Return the (X, Y) coordinate for the center point of the cell that contains the specified text.  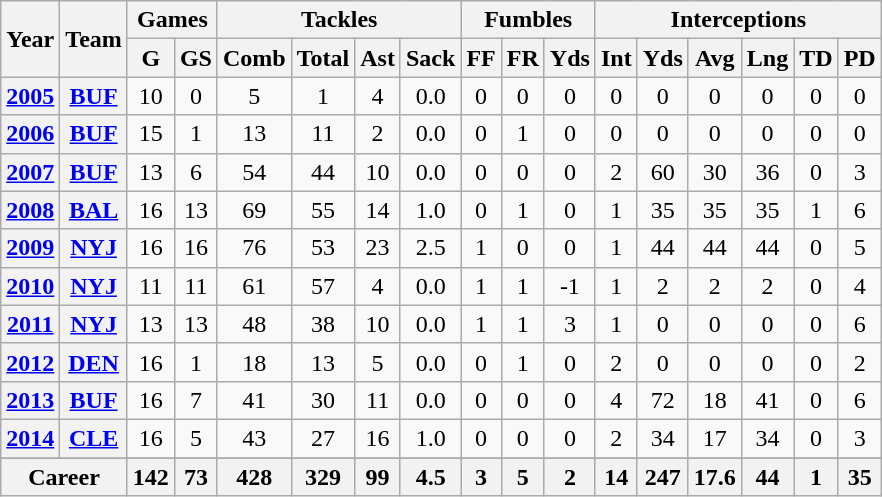
69 (254, 210)
FR (522, 58)
247 (662, 477)
4.5 (430, 477)
Fumbles (528, 20)
Lng (767, 58)
-1 (570, 286)
7 (196, 400)
329 (323, 477)
2013 (30, 400)
60 (662, 172)
Tackles (338, 20)
17 (714, 438)
BAL (94, 210)
2005 (30, 96)
36 (767, 172)
142 (150, 477)
55 (323, 210)
72 (662, 400)
428 (254, 477)
2012 (30, 362)
2.5 (430, 248)
Total (323, 58)
Ast (378, 58)
53 (323, 248)
54 (254, 172)
57 (323, 286)
GS (196, 58)
Year (30, 39)
Team (94, 39)
76 (254, 248)
DEN (94, 362)
TD (816, 58)
2006 (30, 134)
Sack (430, 58)
2007 (30, 172)
2008 (30, 210)
Games (172, 20)
38 (323, 324)
61 (254, 286)
Comb (254, 58)
99 (378, 477)
27 (323, 438)
17.6 (714, 477)
PD (860, 58)
48 (254, 324)
43 (254, 438)
2009 (30, 248)
15 (150, 134)
CLE (94, 438)
Career (64, 477)
73 (196, 477)
Int (616, 58)
Interceptions (738, 20)
G (150, 58)
2014 (30, 438)
2010 (30, 286)
FF (481, 58)
2011 (30, 324)
23 (378, 248)
Avg (714, 58)
